Find where the given text appears and provide that cell's center as [x, y] coordinate. 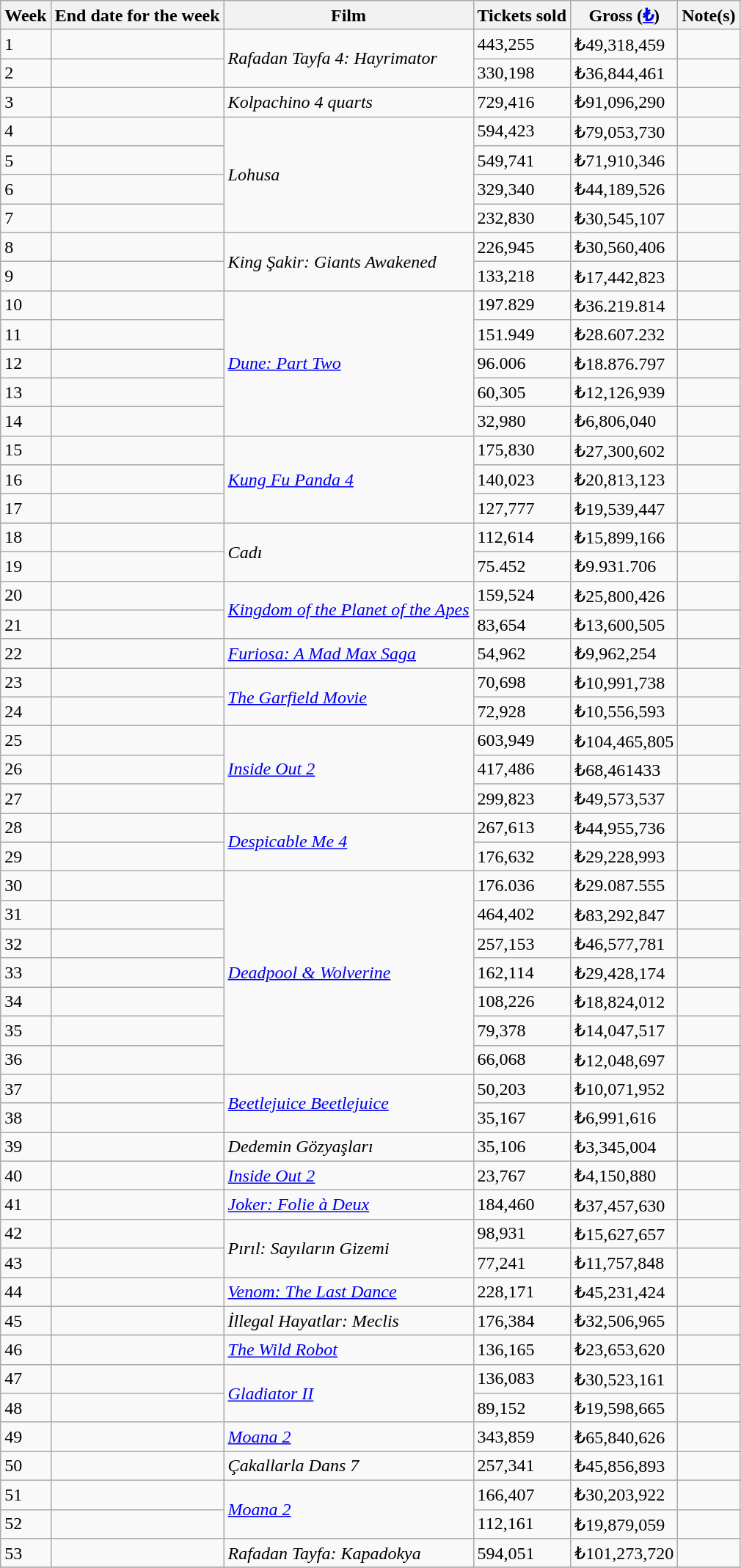
₺6,991,616 [624, 1118]
48 [26, 1408]
17 [26, 508]
136,083 [522, 1379]
₺20,813,123 [624, 480]
49 [26, 1437]
417,486 [522, 769]
10 [26, 305]
₺27,300,602 [624, 450]
464,402 [522, 915]
₺17,442,823 [624, 276]
133,218 [522, 276]
45 [26, 1321]
Çakallarla Dans 7 [348, 1466]
89,152 [522, 1408]
112,614 [522, 538]
50 [26, 1466]
₺36.219.814 [624, 305]
₺15,899,166 [624, 538]
₺46,577,781 [624, 944]
66,068 [522, 1060]
175,830 [522, 450]
₺28.607.232 [624, 334]
47 [26, 1379]
₺29,428,174 [624, 972]
603,949 [522, 741]
184,460 [522, 1205]
Film [348, 15]
52 [26, 1524]
12 [26, 364]
₺12,048,697 [624, 1060]
₺68,461433 [624, 769]
₺30,545,107 [624, 219]
257,153 [522, 944]
₺13,600,505 [624, 625]
77,241 [522, 1263]
₺71,910,346 [624, 161]
299,823 [522, 799]
6 [26, 189]
₺29.087.555 [624, 886]
40 [26, 1176]
140,023 [522, 480]
159,524 [522, 596]
35,167 [522, 1118]
549,741 [522, 161]
Dedemin Gözyaşları [348, 1147]
72,928 [522, 711]
₺19,879,059 [624, 1524]
₺65,840,626 [624, 1437]
60,305 [522, 392]
₺104,465,805 [624, 741]
34 [26, 1002]
₺45,231,424 [624, 1292]
166,407 [522, 1495]
Lohusa [348, 175]
176,384 [522, 1321]
83,654 [522, 625]
9 [26, 276]
₺30,203,922 [624, 1495]
729,416 [522, 102]
₺14,047,517 [624, 1030]
32,980 [522, 422]
594,051 [522, 1553]
₺79,053,730 [624, 131]
Note(s) [709, 15]
127,777 [522, 508]
₺15,627,657 [624, 1234]
330,198 [522, 73]
₺18,824,012 [624, 1002]
23,767 [522, 1176]
28 [26, 827]
96.006 [522, 364]
162,114 [522, 972]
23 [26, 683]
36 [26, 1060]
15 [26, 450]
37 [26, 1089]
₺12,126,939 [624, 392]
King Şakir: Giants Awakened [348, 261]
Tickets sold [522, 15]
136,165 [522, 1350]
₺23,653,620 [624, 1350]
Despicable Me 4 [348, 842]
₺37,457,630 [624, 1205]
₺3,345,004 [624, 1147]
₺101,273,720 [624, 1553]
24 [26, 711]
₺30,560,406 [624, 247]
₺49,318,459 [624, 44]
Cadı [348, 552]
267,613 [522, 827]
41 [26, 1205]
98,931 [522, 1234]
₺91,096,290 [624, 102]
43 [26, 1263]
End date for the week [137, 15]
₺4,150,880 [624, 1176]
2 [26, 73]
7 [26, 219]
Kung Fu Panda 4 [348, 480]
₺10,071,952 [624, 1089]
108,226 [522, 1002]
11 [26, 334]
₺36,844,461 [624, 73]
32 [26, 944]
Kingdom of the Planet of the Apes [348, 610]
22 [26, 653]
50,203 [522, 1089]
3 [26, 102]
44 [26, 1292]
31 [26, 915]
38 [26, 1118]
75.452 [522, 566]
4 [26, 131]
20 [26, 596]
₺45,856,893 [624, 1466]
228,171 [522, 1292]
₺6,806,040 [624, 422]
₺49,573,537 [624, 799]
₺19,539,447 [624, 508]
5 [26, 161]
26 [26, 769]
₺11,757,848 [624, 1263]
79,378 [522, 1030]
18 [26, 538]
İllegal Hayatlar: Meclis [348, 1321]
232,830 [522, 219]
Venom: The Last Dance [348, 1292]
₺19,598,665 [624, 1408]
226,945 [522, 247]
₺9.931.706 [624, 566]
1 [26, 44]
8 [26, 247]
₺32,506,965 [624, 1321]
112,161 [522, 1524]
Beetlejuice Beetlejuice [348, 1103]
₺18.876.797 [624, 364]
53 [26, 1553]
Week [26, 15]
19 [26, 566]
Furiosa: A Mad Max Saga [348, 653]
25 [26, 741]
₺83,292,847 [624, 915]
₺9,962,254 [624, 653]
Deadpool & Wolverine [348, 972]
329,340 [522, 189]
Rafadan Tayfa 4: Hayrimator [348, 59]
443,255 [522, 44]
Pırıl: Sayıların Gizemi [348, 1248]
176.036 [522, 886]
₺10,991,738 [624, 683]
Gladiator II [348, 1393]
Joker: Folie à Deux [348, 1205]
16 [26, 480]
35,106 [522, 1147]
46 [26, 1350]
151.949 [522, 334]
₺25,800,426 [624, 596]
₺44,189,526 [624, 189]
21 [26, 625]
33 [26, 972]
594,423 [522, 131]
51 [26, 1495]
35 [26, 1030]
The Garfield Movie [348, 697]
Kolpachino 4 quarts [348, 102]
176,632 [522, 857]
14 [26, 422]
13 [26, 392]
Rafadan Tayfa: Kapadokya [348, 1553]
The Wild Robot [348, 1350]
343,859 [522, 1437]
₺29,228,993 [624, 857]
Gross (₺) [624, 15]
Dune: Part Two [348, 363]
70,698 [522, 683]
39 [26, 1147]
₺44,955,736 [624, 827]
54,962 [522, 653]
₺30,523,161 [624, 1379]
42 [26, 1234]
197.829 [522, 305]
₺10,556,593 [624, 711]
29 [26, 857]
27 [26, 799]
30 [26, 886]
257,341 [522, 1466]
